Find where the given text appears and provide that cell's center as [x, y] coordinate. 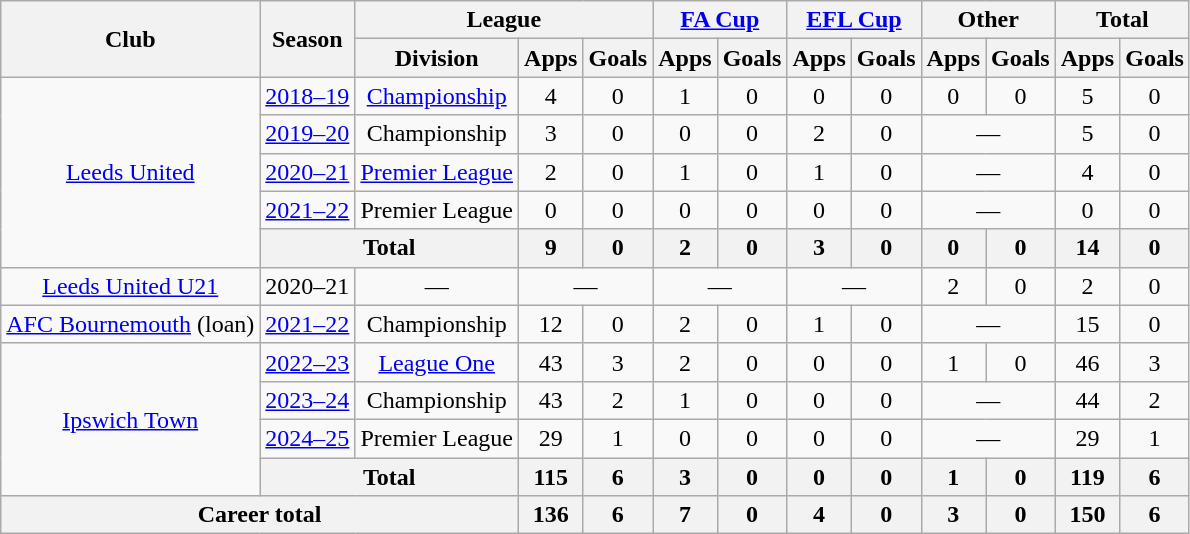
15 [1087, 324]
2024–25 [308, 438]
League [504, 20]
Leeds United [130, 172]
Season [308, 39]
46 [1087, 362]
Club [130, 39]
Leeds United U21 [130, 286]
EFL Cup [854, 20]
Career total [260, 515]
115 [551, 477]
14 [1087, 248]
FA Cup [720, 20]
2023–24 [308, 400]
2022–23 [308, 362]
9 [551, 248]
7 [685, 515]
2019–20 [308, 134]
136 [551, 515]
AFC Bournemouth (loan) [130, 324]
League One [437, 362]
2018–19 [308, 96]
150 [1087, 515]
Division [437, 58]
Ipswich Town [130, 419]
Other [988, 20]
12 [551, 324]
119 [1087, 477]
44 [1087, 400]
